Scan for the cell matching the given text and deliver its (x, y) coordinate at center. 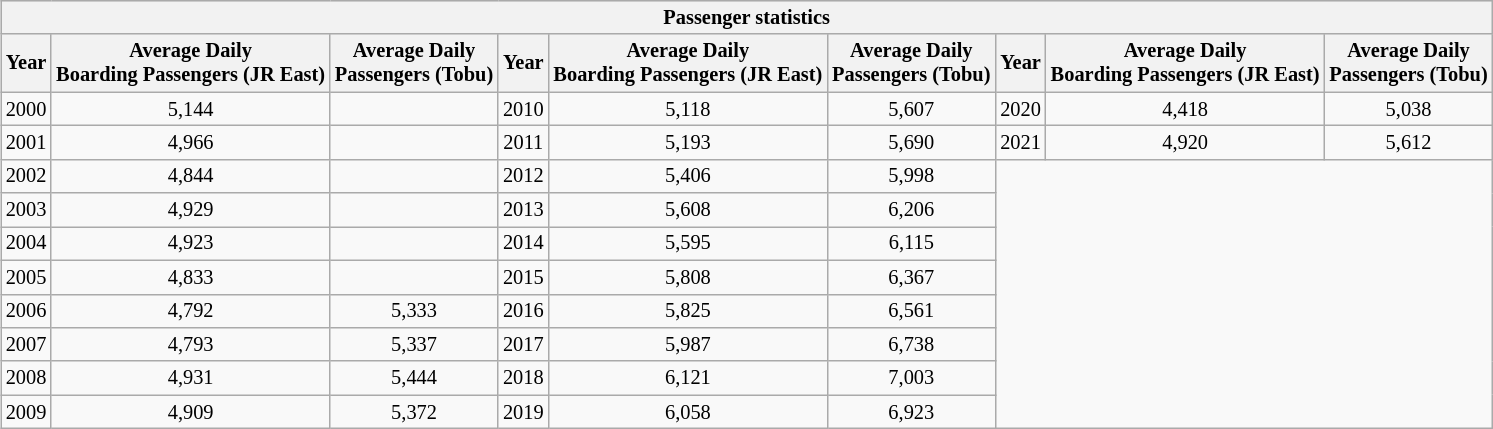
2008 (26, 378)
2011 (523, 142)
6,561 (911, 311)
2017 (523, 344)
5,193 (688, 142)
4,792 (190, 311)
4,931 (190, 378)
2004 (26, 243)
5,118 (688, 109)
6,058 (688, 412)
4,966 (190, 142)
5,144 (190, 109)
2019 (523, 412)
7,003 (911, 378)
4,418 (1186, 109)
5,337 (414, 344)
2021 (1020, 142)
4,833 (190, 277)
6,206 (911, 210)
5,998 (911, 176)
6,738 (911, 344)
2010 (523, 109)
4,920 (1186, 142)
5,825 (688, 311)
4,844 (190, 176)
5,690 (911, 142)
6,115 (911, 243)
5,607 (911, 109)
5,444 (414, 378)
2014 (523, 243)
2015 (523, 277)
2001 (26, 142)
2000 (26, 109)
2012 (523, 176)
5,612 (1408, 142)
4,793 (190, 344)
2005 (26, 277)
5,595 (688, 243)
2007 (26, 344)
5,608 (688, 210)
5,372 (414, 412)
6,121 (688, 378)
5,038 (1408, 109)
6,367 (911, 277)
5,333 (414, 311)
2003 (26, 210)
4,923 (190, 243)
2002 (26, 176)
5,808 (688, 277)
2016 (523, 311)
6,923 (911, 412)
2020 (1020, 109)
2013 (523, 210)
4,929 (190, 210)
4,909 (190, 412)
5,987 (688, 344)
2009 (26, 412)
Passenger statistics (747, 17)
5,406 (688, 176)
2006 (26, 311)
2018 (523, 378)
